Find where the given text appears and provide that cell's center as [x, y] coordinate. 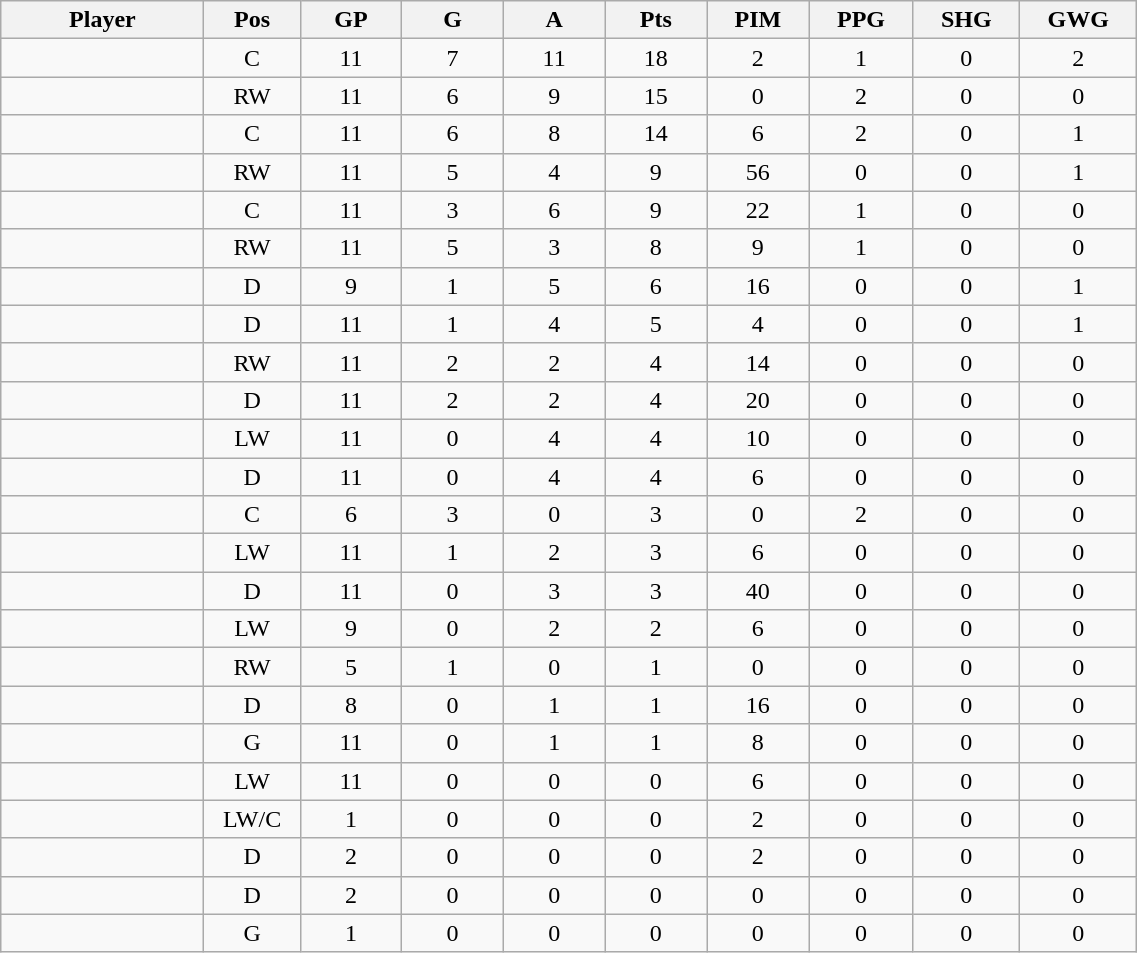
18 [656, 58]
A [554, 20]
15 [656, 96]
10 [758, 438]
56 [758, 172]
PPG [861, 20]
Player [102, 20]
7 [453, 58]
40 [758, 591]
Pos [252, 20]
SHG [966, 20]
Pts [656, 20]
LW/C [252, 819]
22 [758, 210]
GWG [1078, 20]
PIM [758, 20]
20 [758, 400]
GP [351, 20]
